Identify which cell holds the provided text, then report its [X, Y] central coordinate. 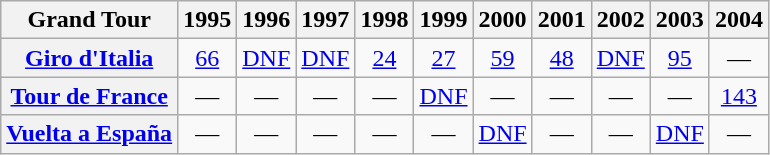
24 [384, 58]
Tour de France [90, 96]
Giro d'Italia [90, 58]
1996 [266, 20]
2000 [502, 20]
Vuelta a España [90, 134]
1998 [384, 20]
48 [562, 58]
2003 [680, 20]
1999 [444, 20]
2002 [620, 20]
66 [208, 58]
2001 [562, 20]
2004 [738, 20]
1995 [208, 20]
Grand Tour [90, 20]
1997 [326, 20]
143 [738, 96]
27 [444, 58]
95 [680, 58]
59 [502, 58]
